Output the [X, Y] coordinate of the center of the cell containing the given text.  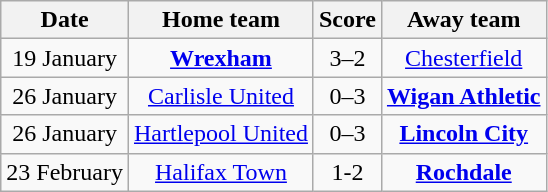
Wigan Athletic [464, 96]
19 January [65, 58]
Date [65, 20]
Carlisle United [220, 96]
Halifax Town [220, 172]
Score [347, 20]
Hartlepool United [220, 134]
23 February [65, 172]
Rochdale [464, 172]
Lincoln City [464, 134]
3–2 [347, 58]
1-2 [347, 172]
Wrexham [220, 58]
Home team [220, 20]
Chesterfield [464, 58]
Away team [464, 20]
